Pinpoint the cell where the given text exists, returning its [X, Y] midpoint coordinate. 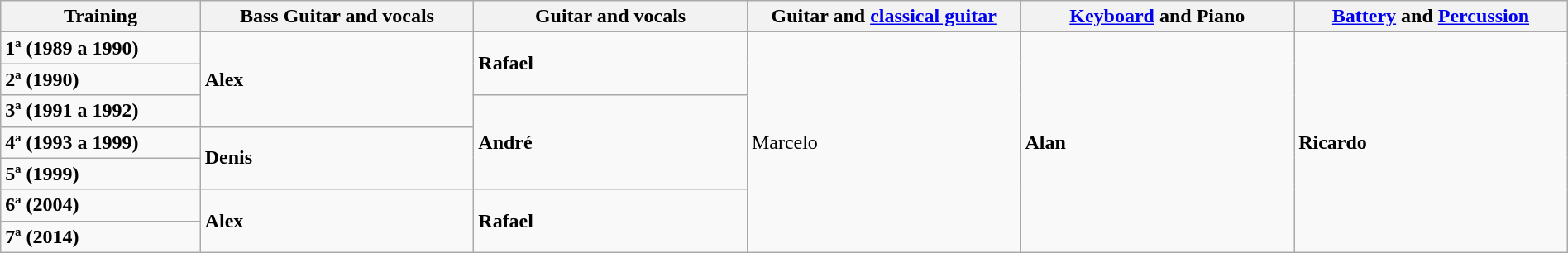
6ª (2004) [101, 205]
Training [101, 17]
1ª (1989 a 1990) [101, 48]
3ª (1991 a 1992) [101, 111]
7ª (2014) [101, 236]
Guitar and vocals [610, 17]
Keyboard and Piano [1158, 17]
Guitar and classical guitar [883, 17]
Denis [337, 158]
Marcelo [883, 142]
5ª (1999) [101, 174]
Ricardo [1431, 142]
4ª (1993 a 1999) [101, 142]
Bass Guitar and vocals [337, 17]
André [610, 142]
Alan [1158, 142]
2ª (1990) [101, 79]
Battery and Percussion [1431, 17]
